Search for the cell housing the specified text and yield its [X, Y] center coordinate. 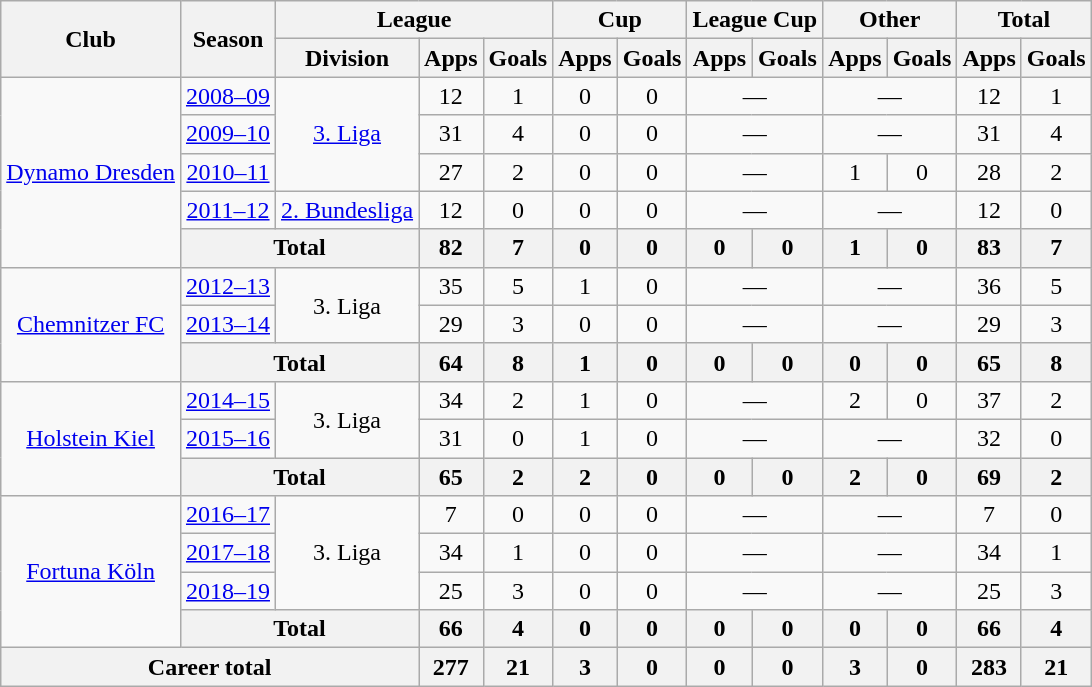
Season [228, 39]
League [414, 20]
Cup [620, 20]
Fortuna Köln [91, 572]
2010–11 [228, 172]
2017–18 [228, 553]
Division [348, 58]
35 [451, 286]
2012–13 [228, 286]
277 [451, 667]
2014–15 [228, 400]
2016–17 [228, 515]
36 [989, 286]
League Cup [755, 20]
2013–14 [228, 324]
28 [989, 172]
32 [989, 438]
283 [989, 667]
Dynamo Dresden [91, 172]
Chemnitzer FC [91, 324]
27 [451, 172]
64 [451, 362]
2011–12 [228, 210]
83 [989, 248]
37 [989, 400]
Career total [210, 667]
Club [91, 39]
Holstein Kiel [91, 438]
2. Bundesliga [348, 210]
82 [451, 248]
2015–16 [228, 438]
69 [989, 477]
Other [890, 20]
2008–09 [228, 96]
2009–10 [228, 134]
2018–19 [228, 591]
